Pinpoint the cell where the given text exists, returning its [X, Y] midpoint coordinate. 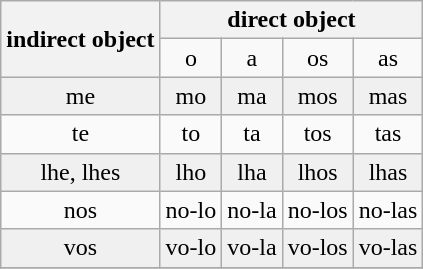
ma [252, 96]
tas [388, 134]
nos [80, 210]
mas [388, 96]
tos [318, 134]
no-lo [191, 210]
lha [252, 172]
te [80, 134]
vo-lo [191, 248]
no-la [252, 210]
vo-los [318, 248]
a [252, 58]
o [191, 58]
no-los [318, 210]
to [191, 134]
vos [80, 248]
indirect object [80, 39]
mo [191, 96]
ta [252, 134]
no-las [388, 210]
as [388, 58]
lho [191, 172]
os [318, 58]
direct object [292, 20]
vo-las [388, 248]
vo-la [252, 248]
me [80, 96]
lhas [388, 172]
lhe, lhes [80, 172]
mos [318, 96]
lhos [318, 172]
